Provide the (X, Y) coordinate of the cell's center where the given text is located.  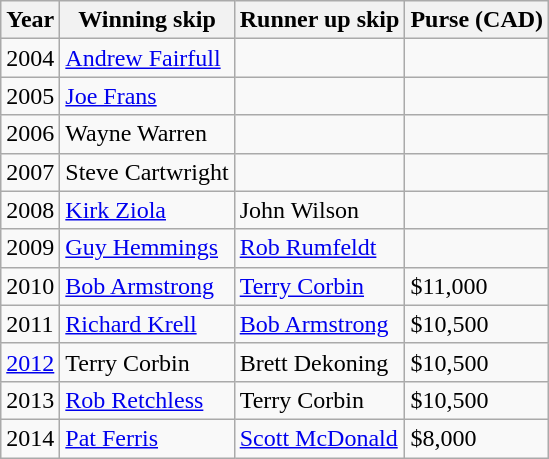
2006 (30, 134)
2008 (30, 210)
Purse (CAD) (477, 20)
2012 (30, 362)
$8,000 (477, 438)
Kirk Ziola (147, 210)
2011 (30, 324)
Steve Cartwright (147, 172)
2007 (30, 172)
Andrew Fairfull (147, 58)
2014 (30, 438)
John Wilson (320, 210)
Pat Ferris (147, 438)
Wayne Warren (147, 134)
Guy Hemmings (147, 248)
Winning skip (147, 20)
Joe Frans (147, 96)
2009 (30, 248)
Scott McDonald (320, 438)
Rob Rumfeldt (320, 248)
Rob Retchless (147, 400)
2010 (30, 286)
Runner up skip (320, 20)
$11,000 (477, 286)
Richard Krell (147, 324)
Year (30, 20)
2004 (30, 58)
Brett Dekoning (320, 362)
2005 (30, 96)
2013 (30, 400)
